Return (x, y) of the center of cell containing provided text 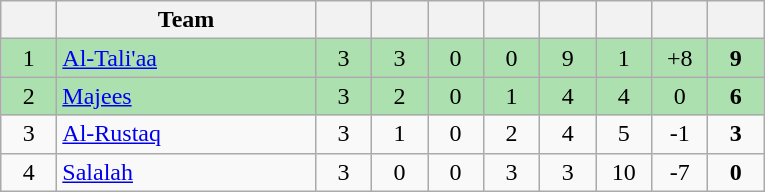
Team (186, 20)
-1 (680, 134)
Al-Tali'aa (186, 58)
6 (736, 96)
10 (624, 172)
+8 (680, 58)
Majees (186, 96)
-7 (680, 172)
5 (624, 134)
Salalah (186, 172)
Al-Rustaq (186, 134)
